Provide the (X, Y) coordinate of the cell's center where the given text is located.  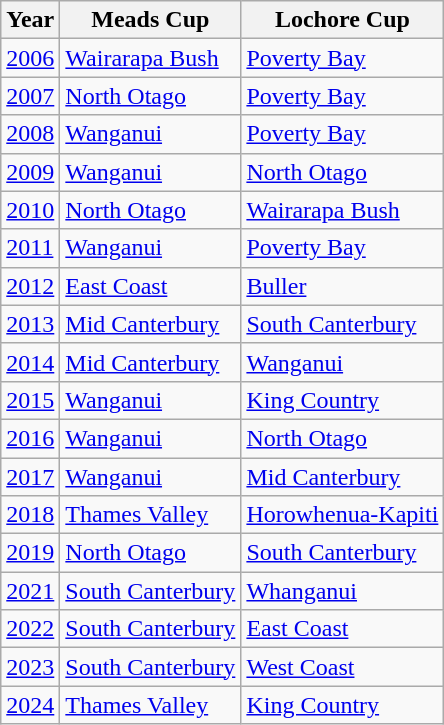
2021 (30, 591)
2019 (30, 553)
West Coast (342, 667)
Horowhenua-Kapiti (342, 515)
2010 (30, 210)
2022 (30, 629)
Buller (342, 286)
2013 (30, 324)
2018 (30, 515)
2015 (30, 400)
2012 (30, 286)
2009 (30, 172)
Year (30, 20)
2011 (30, 248)
Whanganui (342, 591)
2014 (30, 362)
2017 (30, 477)
2007 (30, 96)
Lochore Cup (342, 20)
2024 (30, 705)
2016 (30, 438)
2006 (30, 58)
2008 (30, 134)
2023 (30, 667)
Meads Cup (150, 20)
